Capture the cell that displays the provided text and extract its [X, Y] central coordinate. 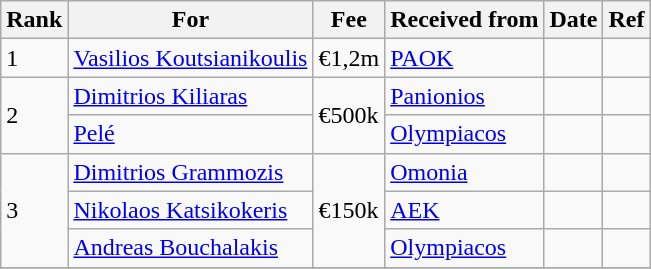
2 [34, 115]
Pelé [190, 134]
Vasilios Koutsianikoulis [190, 58]
€150k [349, 210]
Received from [464, 20]
AEK [464, 210]
1 [34, 58]
Dimitrios Grammozis [190, 172]
Fee [349, 20]
Rank [34, 20]
For [190, 20]
Date [574, 20]
Dimitrios Kiliaras [190, 96]
Panionios [464, 96]
3 [34, 210]
Ref [626, 20]
Andreas Bouchalakis [190, 248]
Omonia [464, 172]
€500k [349, 115]
PAOK [464, 58]
Nikolaos Katsikokeris [190, 210]
€1,2m [349, 58]
